Extract the [x, y] coordinate from the center of the cell holding the provided text.  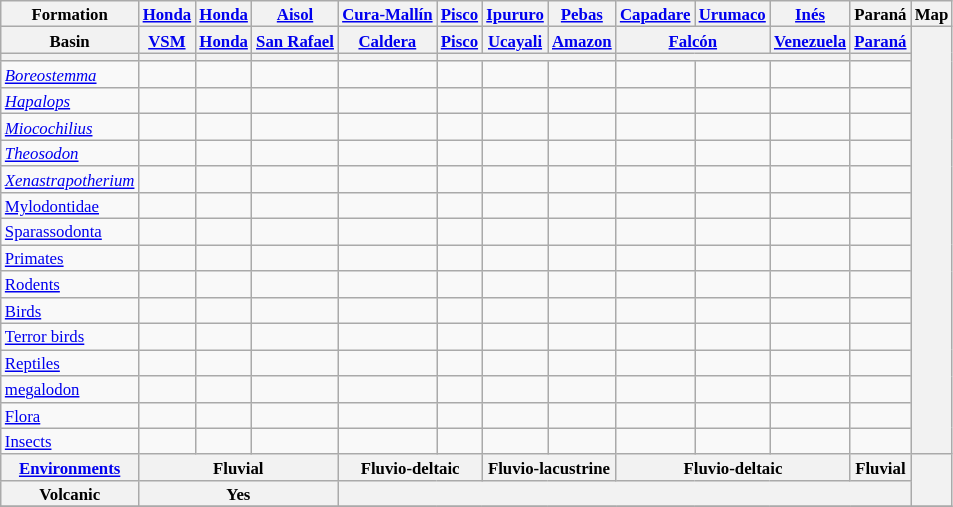
Inés [810, 14]
Fluvio-lacustrine [549, 468]
Xenastrapotherium [70, 179]
Basin [70, 40]
Venezuela [810, 40]
Primates [70, 258]
Mylodontidae [70, 206]
Capadare [656, 14]
Boreostemma [70, 75]
Yes [239, 494]
Birds [70, 310]
Cura-Mallín [388, 14]
Pebas [582, 14]
Urumaco [732, 14]
Caldera [388, 40]
Reptiles [70, 363]
megalodon [70, 389]
Miocochilius [70, 127]
Formation [70, 14]
Flora [70, 415]
Falcón [693, 40]
Terror birds [70, 337]
San Rafael [295, 40]
Rodents [70, 284]
Ipururo [515, 14]
Environments [70, 468]
Aisol [295, 14]
Theosodon [70, 153]
VSM [168, 40]
Ucayali [515, 40]
Insects [70, 441]
Map [932, 14]
Volcanic [70, 494]
Hapalops [70, 101]
Sparassodonta [70, 232]
Amazon [582, 40]
